Search for the cell housing the specified text and yield its (X, Y) center coordinate. 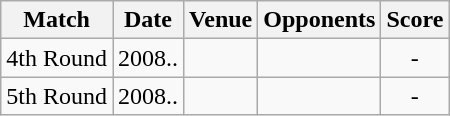
Score (415, 20)
Match (57, 20)
Date (148, 20)
5th Round (57, 96)
Venue (221, 20)
Opponents (320, 20)
4th Round (57, 58)
